From the cell containing the given text, extract its center point as (x, y) coordinate. 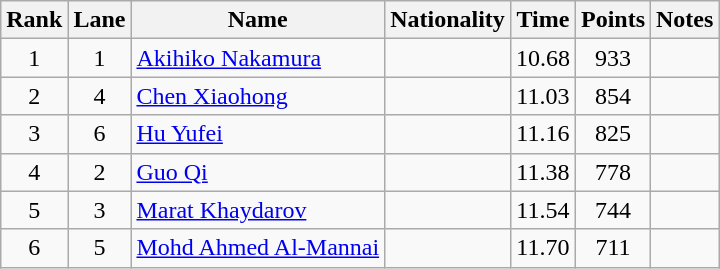
Points (612, 20)
825 (612, 134)
11.70 (542, 248)
Lane (100, 20)
Marat Khaydarov (258, 210)
Name (258, 20)
Rank (34, 20)
11.03 (542, 96)
10.68 (542, 58)
Hu Yufei (258, 134)
711 (612, 248)
Guo Qi (258, 172)
Mohd Ahmed Al-Mannai (258, 248)
11.38 (542, 172)
11.54 (542, 210)
Chen Xiaohong (258, 96)
744 (612, 210)
11.16 (542, 134)
Time (542, 20)
933 (612, 58)
Akihiko Nakamura (258, 58)
778 (612, 172)
Notes (685, 20)
Nationality (448, 20)
854 (612, 96)
